For the text-containing cell, return its midpoint in (X, Y) coordinate format. 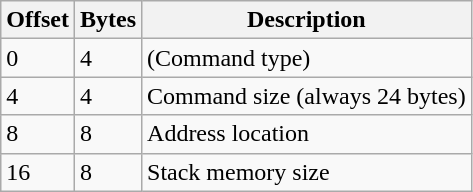
Bytes (108, 20)
(Command type) (307, 58)
0 (38, 58)
Command size (always 24 bytes) (307, 96)
Address location (307, 134)
Stack memory size (307, 172)
16 (38, 172)
Description (307, 20)
Offset (38, 20)
